Detect which cell encompasses the target text, then output its [X, Y] center coordinate. 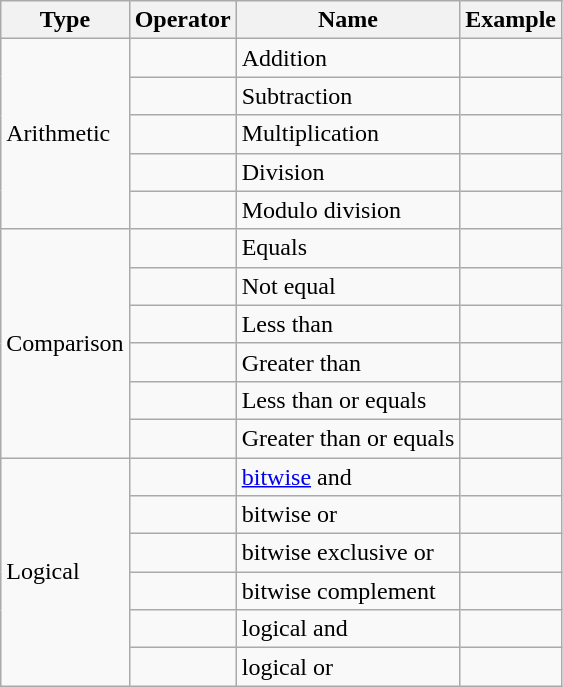
Less than or equals [348, 400]
Division [348, 172]
Type [65, 20]
Comparison [65, 343]
Operator [182, 20]
Less than [348, 324]
Arithmetic [65, 134]
bitwise complement [348, 591]
Greater than or equals [348, 438]
Modulo division [348, 210]
Logical [65, 572]
bitwise exclusive or [348, 553]
Greater than [348, 362]
logical and [348, 629]
Name [348, 20]
logical or [348, 667]
Example [511, 20]
Addition [348, 58]
bitwise or [348, 515]
Equals [348, 248]
bitwise and [348, 477]
Not equal [348, 286]
Multiplication [348, 134]
Subtraction [348, 96]
